Locate the cell with the specified text and output its [X, Y] center coordinate. 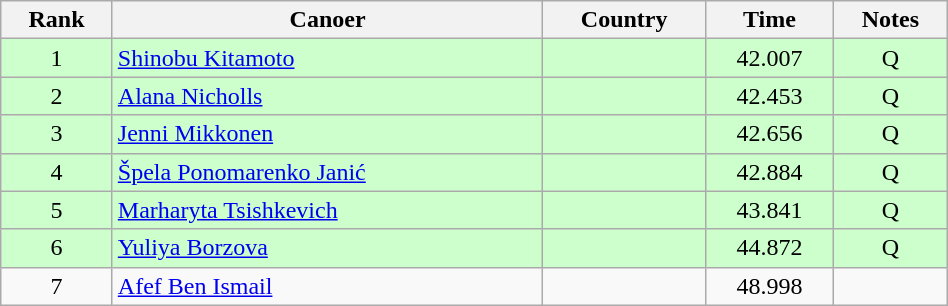
Time [769, 20]
Yuliya Borzova [328, 248]
48.998 [769, 286]
Shinobu Kitamoto [328, 58]
Country [624, 20]
Afef Ben Ismail [328, 286]
42.007 [769, 58]
3 [57, 134]
43.841 [769, 210]
42.656 [769, 134]
Špela Ponomarenko Janić [328, 172]
Marharyta Tsishkevich [328, 210]
Alana Nicholls [328, 96]
Notes [890, 20]
Rank [57, 20]
42.453 [769, 96]
5 [57, 210]
2 [57, 96]
4 [57, 172]
44.872 [769, 248]
Canoer [328, 20]
1 [57, 58]
7 [57, 286]
42.884 [769, 172]
6 [57, 248]
Jenni Mikkonen [328, 134]
